Extract the [x, y] coordinate from the center of the cell holding the provided text.  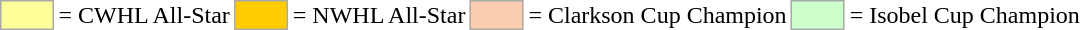
= Clarkson Cup Champion [658, 15]
= NWHL All-Star [379, 15]
= CWHL All-Star [144, 15]
